Locate the cell with the specified text and output its (X, Y) center coordinate. 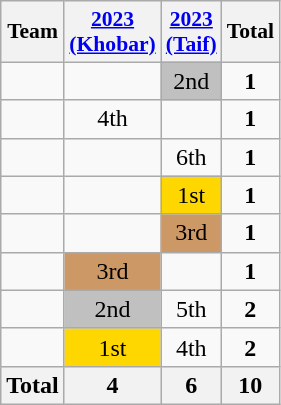
4 (112, 385)
6 (192, 385)
Team (33, 32)
5th (192, 309)
2023(Khobar) (112, 32)
2023(Taif) (192, 32)
10 (250, 385)
6th (192, 157)
